From the cell containing the given text, extract its center point as (X, Y) coordinate. 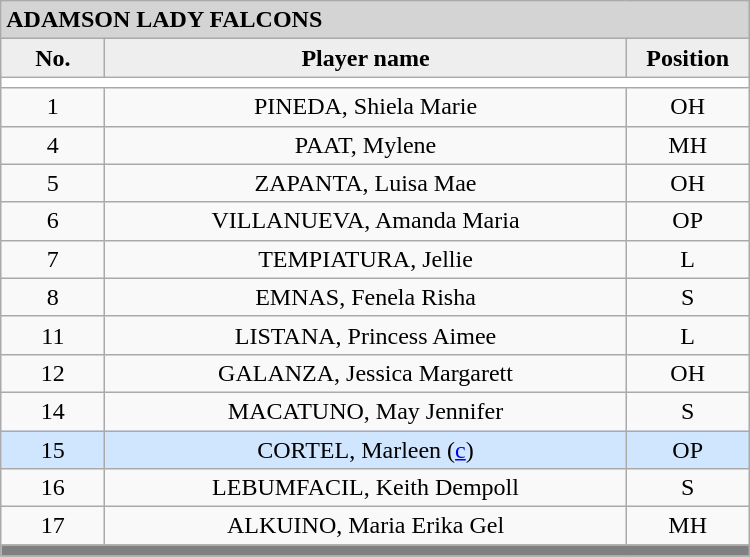
7 (53, 259)
Position (688, 58)
MACATUNO, May Jennifer (366, 411)
12 (53, 373)
5 (53, 183)
PAAT, Mylene (366, 145)
GALANZA, Jessica Margarett (366, 373)
14 (53, 411)
No. (53, 58)
4 (53, 145)
ZAPANTA, Luisa Mae (366, 183)
CORTEL, Marleen (c) (366, 449)
Player name (366, 58)
VILLANUEVA, Amanda Maria (366, 221)
17 (53, 526)
1 (53, 107)
ADAMSON LADY FALCONS (375, 20)
6 (53, 221)
LISTANA, Princess Aimee (366, 335)
15 (53, 449)
PINEDA, Shiela Marie (366, 107)
TEMPIATURA, Jellie (366, 259)
11 (53, 335)
16 (53, 488)
LEBUMFACIL, Keith Dempoll (366, 488)
8 (53, 297)
EMNAS, Fenela Risha (366, 297)
ALKUINO, Maria Erika Gel (366, 526)
